Pinpoint the cell where the given text exists, returning its [x, y] midpoint coordinate. 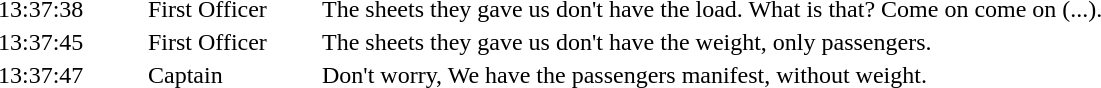
First Officer [232, 42]
